Return (X, Y) of the center of cell containing provided text 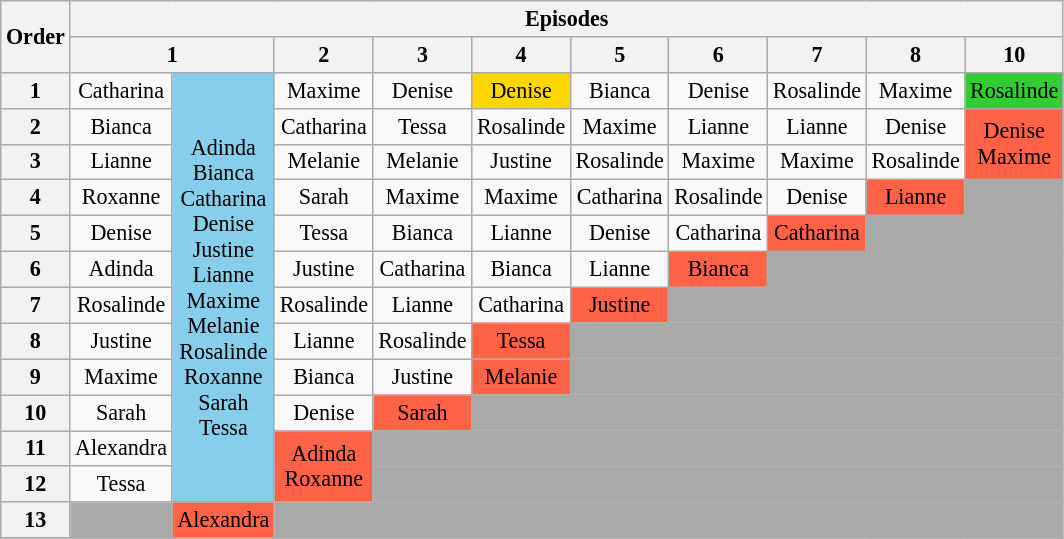
11 (36, 448)
12 (36, 484)
Order (36, 36)
DeniseMaxime (1014, 144)
Episodes (567, 18)
9 (36, 377)
Adinda (121, 269)
Adinda Bianca Catharina Denise Justine Lianne Maxime Melanie Rosalinde RoxanneSarah Tessa (223, 287)
Roxanne (121, 198)
AdindaRoxanne (324, 466)
13 (36, 520)
